Output the [X, Y] coordinate of the center of the cell containing the given text.  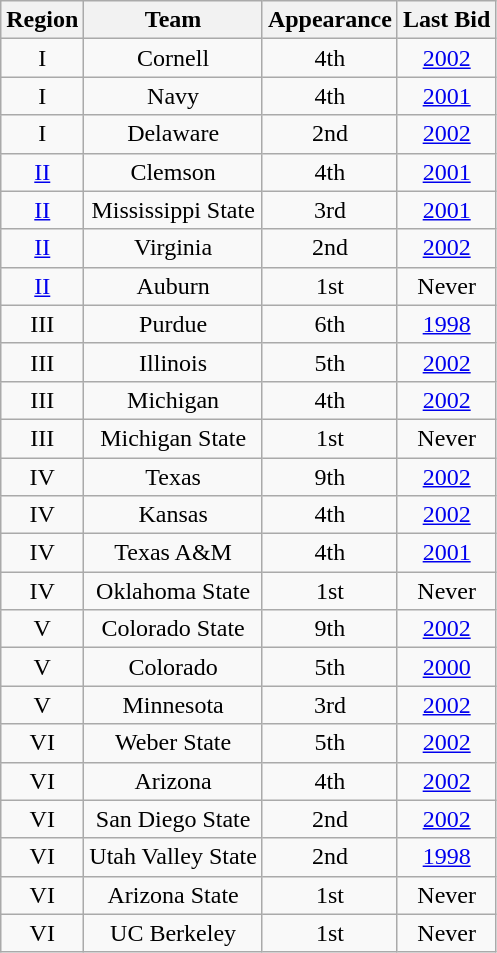
6th [330, 324]
Colorado State [174, 629]
Virginia [174, 248]
Illinois [174, 362]
Delaware [174, 134]
Region [42, 20]
Kansas [174, 515]
Cornell [174, 58]
Oklahoma State [174, 591]
Arizona [174, 781]
Utah Valley State [174, 857]
Navy [174, 96]
Purdue [174, 324]
San Diego State [174, 819]
Michigan State [174, 438]
Mississippi State [174, 210]
Texas [174, 477]
2000 [446, 667]
Team [174, 20]
Texas A&M [174, 553]
Michigan [174, 400]
Auburn [174, 286]
Last Bid [446, 20]
Colorado [174, 667]
Weber State [174, 743]
Appearance [330, 20]
Clemson [174, 172]
UC Berkeley [174, 933]
Arizona State [174, 895]
Minnesota [174, 705]
